Scan for the cell matching the given text and deliver its [X, Y] coordinate at center. 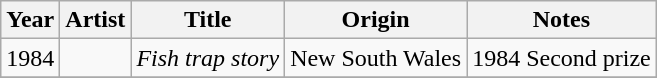
1984 [30, 58]
New South Wales [376, 58]
Origin [376, 20]
Fish trap story [208, 58]
Artist [96, 20]
1984 Second prize [562, 58]
Year [30, 20]
Notes [562, 20]
Title [208, 20]
